Search for the cell housing the specified text and yield its [X, Y] center coordinate. 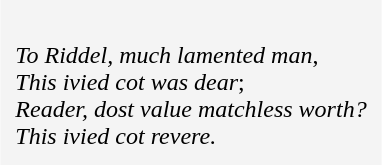
To Riddel, much lamented man, This ivied cot was dear; Reader, dost value matchless worth? This ivied cot revere. [190, 82]
